Capture the cell that displays the provided text and extract its (x, y) central coordinate. 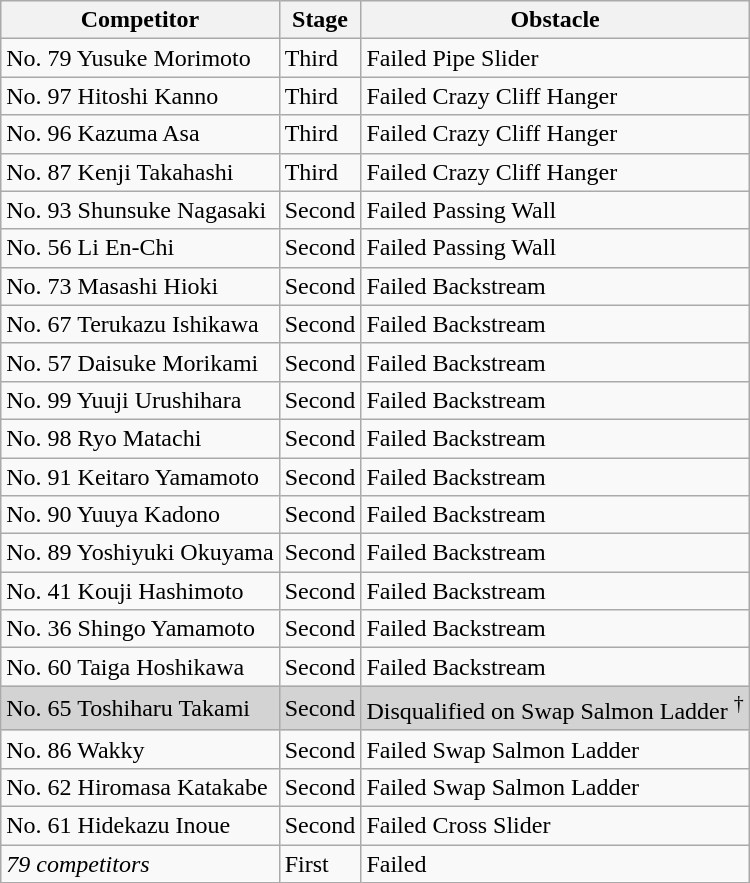
No. 60 Taiga Hoshikawa (140, 667)
No. 79 Yusuke Morimoto (140, 58)
No. 91 Keitaro Yamamoto (140, 477)
No. 96 Kazuma Asa (140, 134)
Failed (555, 864)
No. 87 Kenji Takahashi (140, 172)
No. 97 Hitoshi Kanno (140, 96)
No. 98 Ryo Matachi (140, 438)
No. 90 Yuuya Kadono (140, 515)
No. 99 Yuuji Urushihara (140, 400)
No. 61 Hidekazu Inoue (140, 826)
Failed Cross Slider (555, 826)
No. 36 Shingo Yamamoto (140, 629)
79 competitors (140, 864)
No. 93 Shunsuke Nagasaki (140, 210)
No. 89 Yoshiyuki Okuyama (140, 553)
No. 57 Daisuke Morikami (140, 362)
First (320, 864)
No. 41 Kouji Hashimoto (140, 591)
Stage (320, 20)
Failed Pipe Slider (555, 58)
Competitor (140, 20)
No. 86 Wakky (140, 749)
No. 56 Li En-Chi (140, 248)
No. 67 Terukazu Ishikawa (140, 324)
Disqualified on Swap Salmon Ladder † (555, 708)
No. 65 Toshiharu Takami (140, 708)
Obstacle (555, 20)
No. 73 Masashi Hioki (140, 286)
No. 62 Hiromasa Katakabe (140, 787)
